Identify which cell holds the provided text, then report its [X, Y] central coordinate. 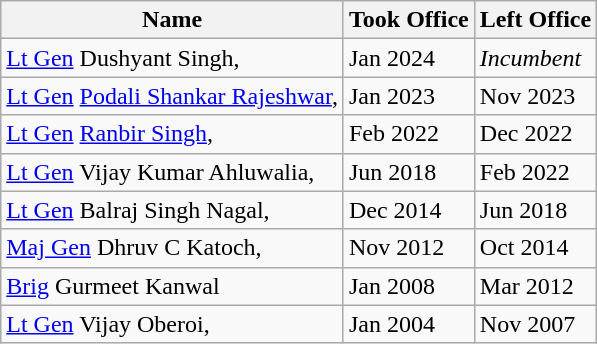
Lt Gen Vijay Oberoi, [172, 324]
Incumbent [535, 58]
Jan 2008 [408, 286]
Left Office [535, 20]
Maj Gen Dhruv C Katoch, [172, 248]
Oct 2014 [535, 248]
Lt Gen Vijay Kumar Ahluwalia, [172, 172]
Lt Gen Dushyant Singh, [172, 58]
Lt Gen Ranbir Singh, [172, 134]
Dec 2022 [535, 134]
Lt Gen Balraj Singh Nagal, [172, 210]
Jan 2023 [408, 96]
Brig Gurmeet Kanwal [172, 286]
Jan 2004 [408, 324]
Took Office [408, 20]
Lt Gen Podali Shankar Rajeshwar, [172, 96]
Name [172, 20]
Nov 2007 [535, 324]
Nov 2012 [408, 248]
Dec 2014 [408, 210]
Jan 2024 [408, 58]
Mar 2012 [535, 286]
Nov 2023 [535, 96]
